Capture the cell that displays the provided text and extract its [X, Y] central coordinate. 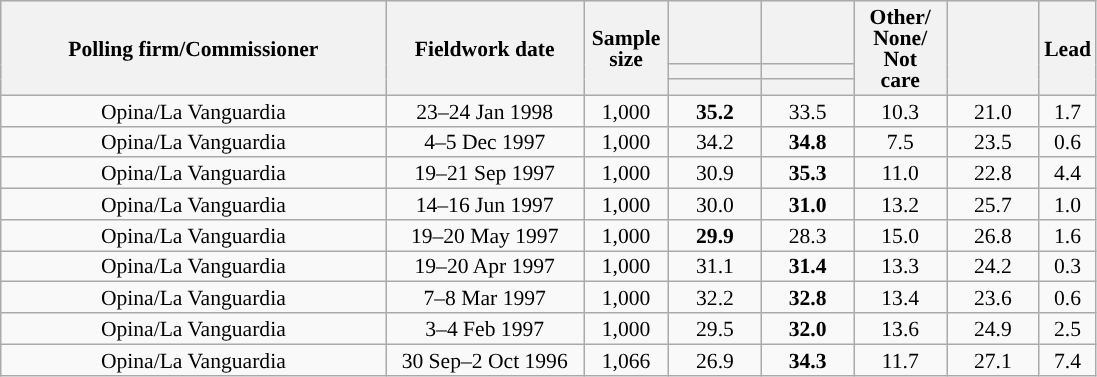
28.3 [808, 236]
Fieldwork date [485, 48]
22.8 [992, 174]
15.0 [900, 236]
19–20 May 1997 [485, 236]
4–5 Dec 1997 [485, 142]
32.8 [808, 298]
2.5 [1068, 328]
26.9 [716, 360]
29.9 [716, 236]
24.9 [992, 328]
7.5 [900, 142]
19–20 Apr 1997 [485, 266]
21.0 [992, 110]
1.6 [1068, 236]
1.7 [1068, 110]
23–24 Jan 1998 [485, 110]
34.8 [808, 142]
29.5 [716, 328]
35.3 [808, 174]
Sample size [626, 48]
31.1 [716, 266]
34.2 [716, 142]
13.6 [900, 328]
13.3 [900, 266]
27.1 [992, 360]
33.5 [808, 110]
Other/None/Notcare [900, 48]
Polling firm/Commissioner [194, 48]
23.6 [992, 298]
Lead [1068, 48]
34.3 [808, 360]
25.7 [992, 204]
30.9 [716, 174]
26.8 [992, 236]
24.2 [992, 266]
7–8 Mar 1997 [485, 298]
30 Sep–2 Oct 1996 [485, 360]
4.4 [1068, 174]
19–21 Sep 1997 [485, 174]
35.2 [716, 110]
10.3 [900, 110]
0.3 [1068, 266]
31.0 [808, 204]
32.2 [716, 298]
1,066 [626, 360]
23.5 [992, 142]
11.7 [900, 360]
14–16 Jun 1997 [485, 204]
3–4 Feb 1997 [485, 328]
30.0 [716, 204]
31.4 [808, 266]
13.2 [900, 204]
1.0 [1068, 204]
11.0 [900, 174]
32.0 [808, 328]
13.4 [900, 298]
7.4 [1068, 360]
